From the cell containing the given text, extract its center point as (X, Y) coordinate. 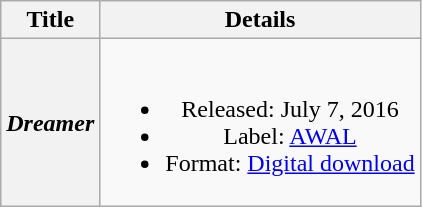
Details (260, 20)
Released: July 7, 2016Label: AWALFormat: Digital download (260, 122)
Dreamer (50, 122)
Title (50, 20)
